Extract the (X, Y) coordinate from the center of the cell holding the provided text.  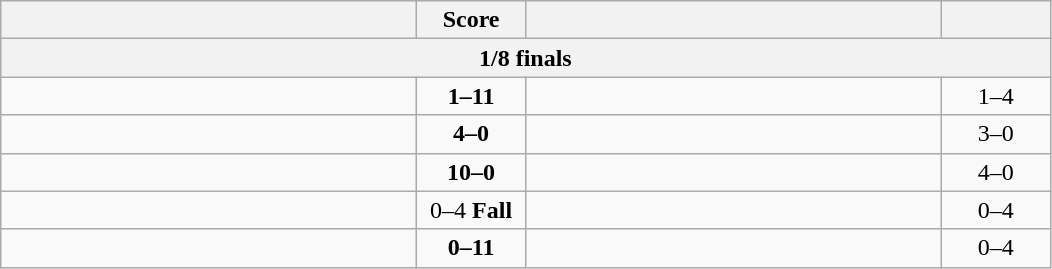
Score (472, 20)
0–11 (472, 248)
1–11 (472, 96)
3–0 (996, 134)
0–4 Fall (472, 210)
1–4 (996, 96)
10–0 (472, 172)
1/8 finals (526, 58)
